Search for the cell housing the specified text and yield its [X, Y] center coordinate. 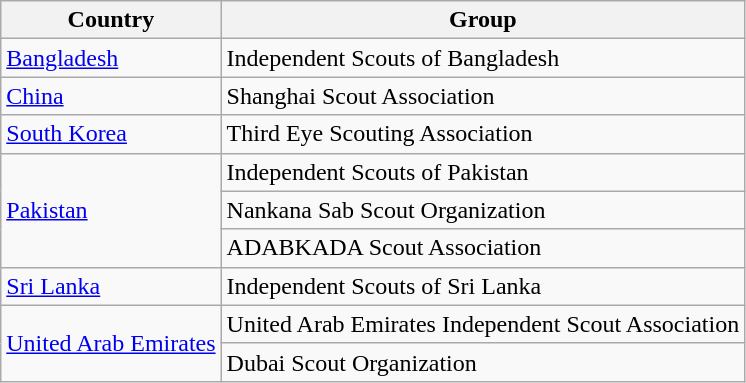
Bangladesh [111, 58]
Pakistan [111, 210]
Dubai Scout Organization [483, 362]
ADABKADA Scout Association [483, 248]
Country [111, 20]
Independent Scouts of Sri Lanka [483, 286]
South Korea [111, 134]
Third Eye Scouting Association [483, 134]
United Arab Emirates Independent Scout Association [483, 324]
United Arab Emirates [111, 343]
China [111, 96]
Nankana Sab Scout Organization [483, 210]
Independent Scouts of Bangladesh [483, 58]
Sri Lanka [111, 286]
Shanghai Scout Association [483, 96]
Independent Scouts of Pakistan [483, 172]
Group [483, 20]
